Extract the (x, y) coordinate from the center of the cell holding the provided text.  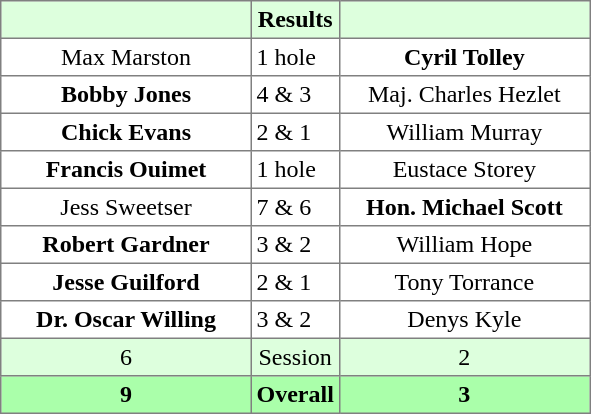
6 (126, 357)
4 & 3 (295, 95)
Jesse Guilford (126, 282)
Dr. Oscar Willing (126, 320)
Max Marston (126, 57)
Tony Torrance (464, 282)
Results (295, 20)
William Hope (464, 245)
2 (464, 357)
William Murray (464, 132)
9 (126, 395)
Session (295, 357)
7 & 6 (295, 207)
Chick Evans (126, 132)
Francis Ouimet (126, 170)
Eustace Storey (464, 170)
3 (464, 395)
Maj. Charles Hezlet (464, 95)
Overall (295, 395)
Robert Gardner (126, 245)
Bobby Jones (126, 95)
Cyril Tolley (464, 57)
Denys Kyle (464, 320)
Hon. Michael Scott (464, 207)
Jess Sweetser (126, 207)
